Provide the (x, y) coordinate of the cell's center where the given text is located.  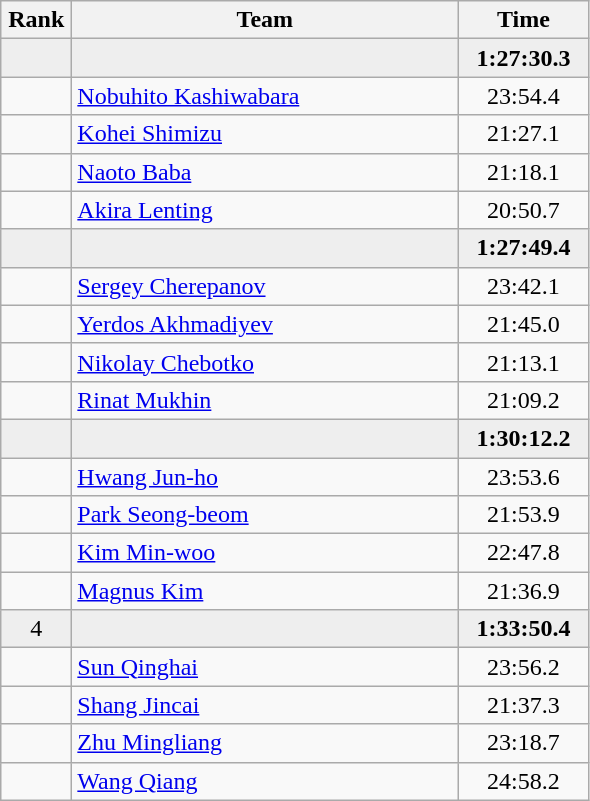
20:50.7 (524, 210)
1:27:30.3 (524, 58)
23:53.6 (524, 477)
Naoto Baba (265, 172)
1:27:49.4 (524, 248)
Kim Min-woo (265, 553)
Rinat Mukhin (265, 400)
Sergey Cherepanov (265, 286)
Yerdos Akhmadiyev (265, 324)
23:18.7 (524, 743)
Kohei Shimizu (265, 134)
1:33:50.4 (524, 629)
Rank (36, 20)
21:36.9 (524, 591)
23:54.4 (524, 96)
21:09.2 (524, 400)
Hwang Jun-ho (265, 477)
4 (36, 629)
Nobuhito Kashiwabara (265, 96)
22:47.8 (524, 553)
1:30:12.2 (524, 438)
21:53.9 (524, 515)
Team (265, 20)
21:27.1 (524, 134)
21:45.0 (524, 324)
Zhu Mingliang (265, 743)
Nikolay Chebotko (265, 362)
Park Seong-beom (265, 515)
23:42.1 (524, 286)
Sun Qinghai (265, 667)
Shang Jincai (265, 705)
Magnus Kim (265, 591)
21:37.3 (524, 705)
Wang Qiang (265, 781)
23:56.2 (524, 667)
21:13.1 (524, 362)
Time (524, 20)
21:18.1 (524, 172)
Akira Lenting (265, 210)
24:58.2 (524, 781)
